Extract the (x, y) coordinate from the center of the cell holding the provided text.  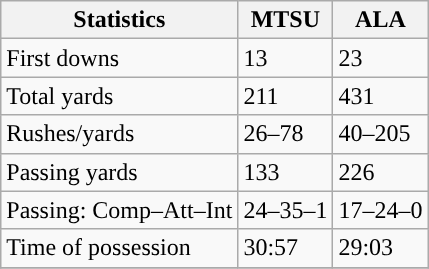
211 (286, 96)
13 (286, 58)
MTSU (286, 20)
226 (380, 172)
Time of possession (120, 248)
Total yards (120, 96)
431 (380, 96)
Passing: Comp–Att–Int (120, 210)
26–78 (286, 134)
Passing yards (120, 172)
First downs (120, 58)
Rushes/yards (120, 134)
17–24–0 (380, 210)
133 (286, 172)
ALA (380, 20)
29:03 (380, 248)
Statistics (120, 20)
40–205 (380, 134)
30:57 (286, 248)
23 (380, 58)
24–35–1 (286, 210)
